Return the (x, y) coordinate for the center point of the cell that contains the specified text.  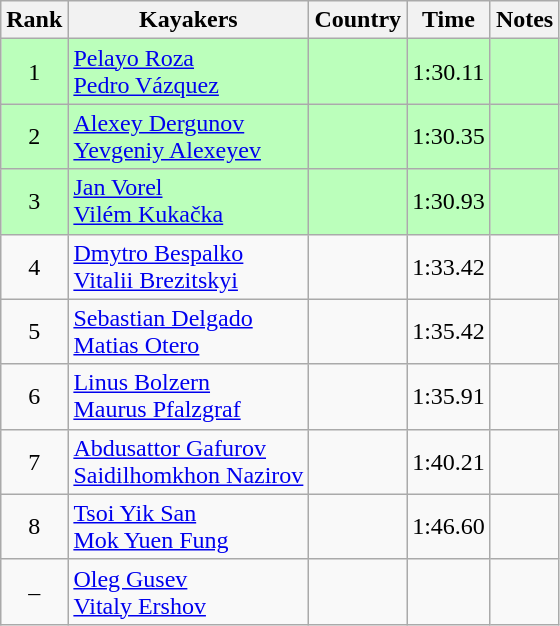
3 (34, 202)
Country (358, 20)
Time (449, 20)
1:35.91 (449, 396)
6 (34, 396)
1:30.11 (449, 72)
– (34, 592)
Linus BolzernMaurus Pfalzgraf (188, 396)
2 (34, 136)
1 (34, 72)
1:30.93 (449, 202)
1:30.35 (449, 136)
Pelayo RozaPedro Vázquez (188, 72)
1:40.21 (449, 462)
Rank (34, 20)
Alexey DergunovYevgeniy Alexeyev (188, 136)
1:33.42 (449, 266)
5 (34, 332)
Notes (524, 20)
Sebastian DelgadoMatias Otero (188, 332)
4 (34, 266)
Tsoi Yik SanMok Yuen Fung (188, 526)
Kayakers (188, 20)
7 (34, 462)
1:35.42 (449, 332)
Jan VorelVilém Kukačka (188, 202)
8 (34, 526)
Oleg GusevVitaly Ershov (188, 592)
Dmytro BespalkoVitalii Brezitskyi (188, 266)
Abdusattor GafurovSaidilhomkhon Nazirov (188, 462)
1:46.60 (449, 526)
